Provide the [x, y] coordinate of the cell's center where the given text is located.  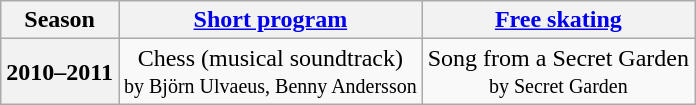
Song from a Secret Garden by Secret Garden [558, 72]
Season [60, 20]
2010–2011 [60, 72]
Free skating [558, 20]
Chess (musical soundtrack) by Björn Ulvaeus, Benny Andersson [270, 72]
Short program [270, 20]
